Locate the cell with the specified text and output its [x, y] center coordinate. 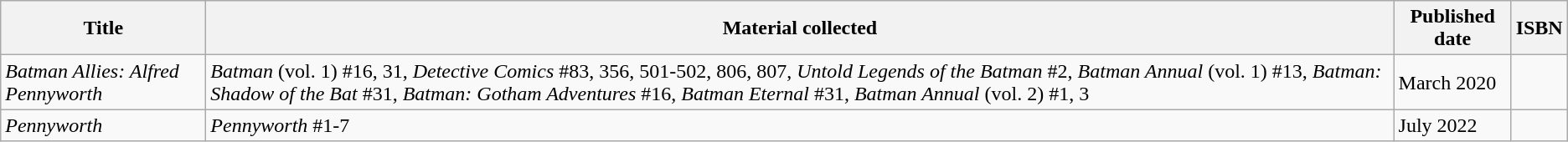
Pennyworth [104, 125]
ISBN [1540, 28]
Published date [1452, 28]
Pennyworth #1-7 [800, 125]
Material collected [800, 28]
March 2020 [1452, 82]
Title [104, 28]
July 2022 [1452, 125]
Batman Allies: Alfred Pennyworth [104, 82]
